Search for the cell housing the specified text and yield its (x, y) center coordinate. 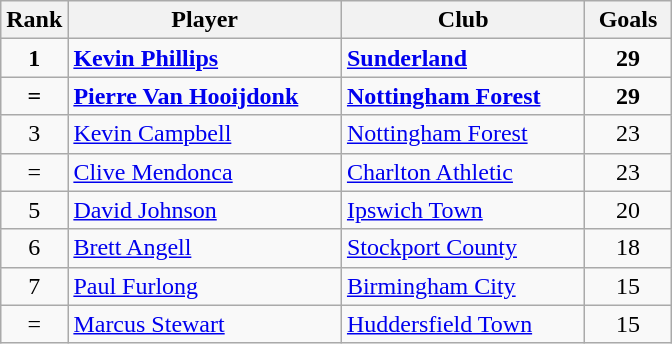
Brett Angell (205, 248)
18 (628, 248)
Huddersfield Town (463, 324)
Sunderland (463, 58)
1 (34, 58)
Kevin Campbell (205, 134)
Marcus Stewart (205, 324)
7 (34, 286)
Clive Mendonca (205, 172)
Charlton Athletic (463, 172)
Rank (34, 20)
20 (628, 210)
Goals (628, 20)
Paul Furlong (205, 286)
Pierre Van Hooijdonk (205, 96)
Player (205, 20)
Stockport County (463, 248)
Kevin Phillips (205, 58)
6 (34, 248)
Birmingham City (463, 286)
David Johnson (205, 210)
3 (34, 134)
Ipswich Town (463, 210)
Club (463, 20)
5 (34, 210)
